Output the [x, y] coordinate of the center of the cell containing the given text.  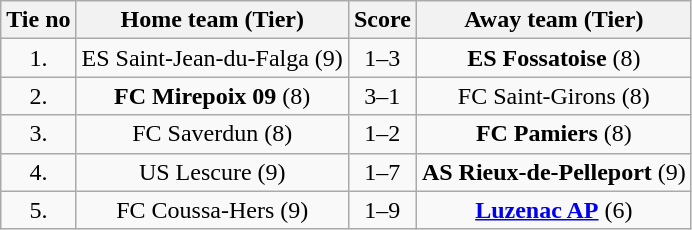
US Lescure (9) [212, 172]
FC Coussa-Hers (9) [212, 210]
Away team (Tier) [554, 20]
1–2 [382, 134]
FC Pamiers (8) [554, 134]
4. [38, 172]
AS Rieux-de-Pelleport (9) [554, 172]
Score [382, 20]
ES Saint-Jean-du-Falga (9) [212, 58]
1–7 [382, 172]
1–3 [382, 58]
FC Saint-Girons (8) [554, 96]
Home team (Tier) [212, 20]
5. [38, 210]
Luzenac AP (6) [554, 210]
3. [38, 134]
FC Saverdun (8) [212, 134]
1–9 [382, 210]
ES Fossatoise (8) [554, 58]
2. [38, 96]
Tie no [38, 20]
1. [38, 58]
FC Mirepoix 09 (8) [212, 96]
3–1 [382, 96]
